Return (X, Y) of the center of cell containing provided text 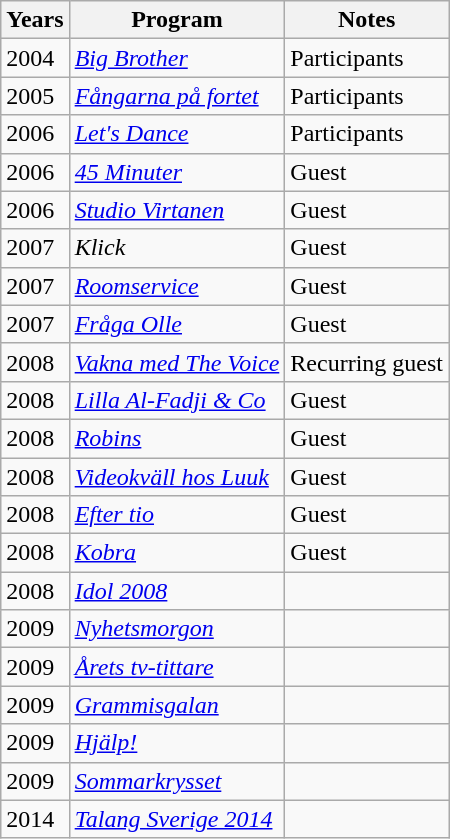
Klick (177, 248)
Kobra (177, 553)
Vakna med The Voice (177, 362)
Let's Dance (177, 134)
Big Brother (177, 58)
45 Minuter (177, 172)
2004 (35, 58)
Program (177, 20)
Idol 2008 (177, 591)
Sommarkrysset (177, 781)
Nyhetsmorgon (177, 629)
Years (35, 20)
2005 (35, 96)
Notes (367, 20)
Efter tio (177, 515)
Talang Sverige 2014 (177, 819)
Fångarna på fortet (177, 96)
Hjälp! (177, 743)
Recurring guest (367, 362)
Fråga Olle (177, 324)
Robins (177, 438)
2014 (35, 819)
Årets tv-tittare (177, 667)
Studio Virtanen (177, 210)
Lilla Al-Fadji & Co (177, 400)
Videokväll hos Luuk (177, 477)
Roomservice (177, 286)
Grammisgalan (177, 705)
